Capture the cell that displays the provided text and extract its (X, Y) central coordinate. 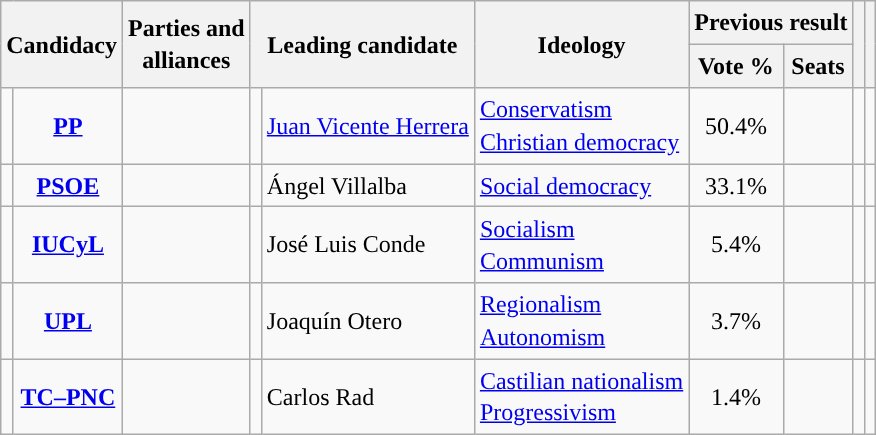
IUCyL (68, 245)
PSOE (68, 186)
UPL (68, 321)
1.4% (736, 397)
50.4% (736, 126)
Castilian nationalismProgressivism (581, 397)
José Luis Conde (368, 245)
Ideology (581, 44)
Leading candidate (362, 44)
Ángel Villalba (368, 186)
Joaquín Otero (368, 321)
Social democracy (581, 186)
Juan Vicente Herrera (368, 126)
TC–PNC (68, 397)
3.7% (736, 321)
Parties andalliances (187, 44)
PP (68, 126)
33.1% (736, 186)
5.4% (736, 245)
Previous result (771, 22)
Seats (818, 66)
RegionalismAutonomism (581, 321)
Vote % (736, 66)
ConservatismChristian democracy (581, 126)
SocialismCommunism (581, 245)
Candidacy (62, 44)
Carlos Rad (368, 397)
